Identify which cell holds the provided text, then report its (x, y) central coordinate. 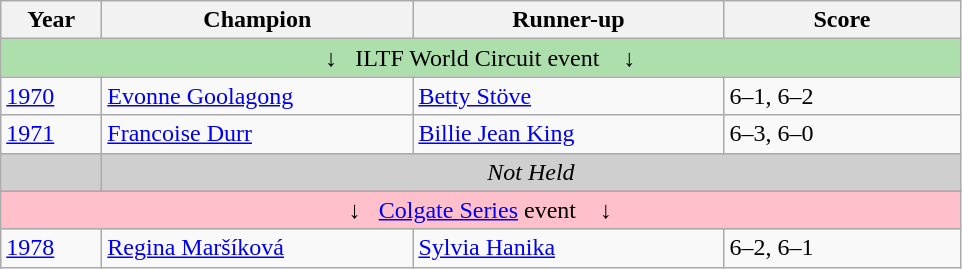
Runner-up (568, 20)
Not Held (531, 172)
Year (52, 20)
1971 (52, 134)
Regina Maršíková (258, 248)
Francoise Durr (258, 134)
6–1, 6–2 (842, 96)
↓ Colgate Series event ↓ (480, 210)
1970 (52, 96)
Sylvia Hanika (568, 248)
Champion (258, 20)
6–3, 6–0 (842, 134)
Betty Stöve (568, 96)
1978 (52, 248)
↓ ILTF World Circuit event ↓ (480, 58)
Billie Jean King (568, 134)
Score (842, 20)
Evonne Goolagong (258, 96)
6–2, 6–1 (842, 248)
